Return the [X, Y] coordinate for the center point of the cell that contains the specified text.  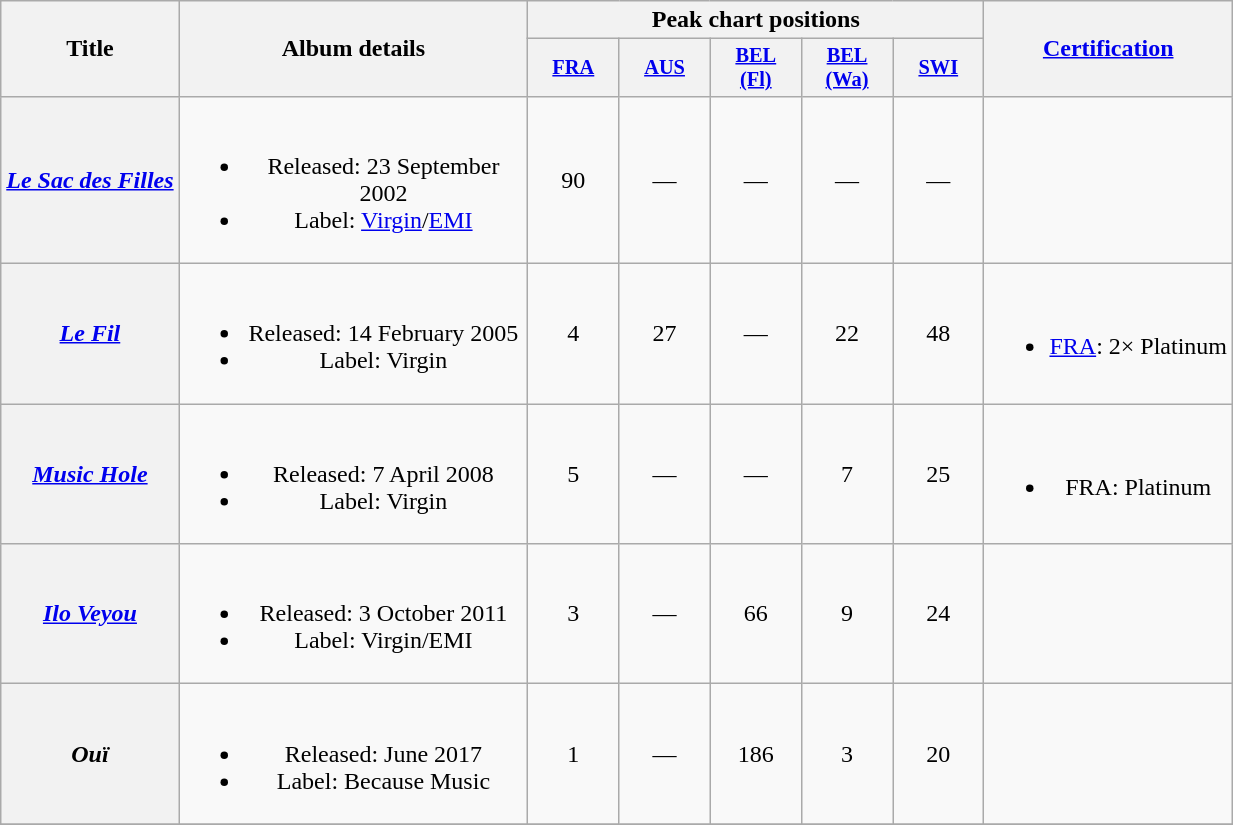
1 [574, 754]
20 [938, 754]
66 [756, 614]
90 [574, 180]
SWI [938, 68]
Released: 23 September 2002Label: Virgin/EMI [354, 180]
Album details [354, 49]
22 [846, 334]
48 [938, 334]
Ouï [90, 754]
186 [756, 754]
AUS [664, 68]
Released: 3 October 2011Label: Virgin/EMI [354, 614]
BEL(Fl) [756, 68]
Certification [1108, 49]
9 [846, 614]
FRA: Platinum [1108, 474]
27 [664, 334]
7 [846, 474]
BEL(Wa) [846, 68]
Music Hole [90, 474]
Released: June 2017Label: Because Music [354, 754]
Released: 14 February 2005Label: Virgin [354, 334]
4 [574, 334]
Ilo Veyou [90, 614]
FRA [574, 68]
5 [574, 474]
Le Sac des Filles [90, 180]
Released: 7 April 2008Label: Virgin [354, 474]
Title [90, 49]
24 [938, 614]
Peak chart positions [756, 20]
25 [938, 474]
FRA: 2× Platinum [1108, 334]
Le Fil [90, 334]
